Scan for the cell matching the given text and deliver its (X, Y) coordinate at center. 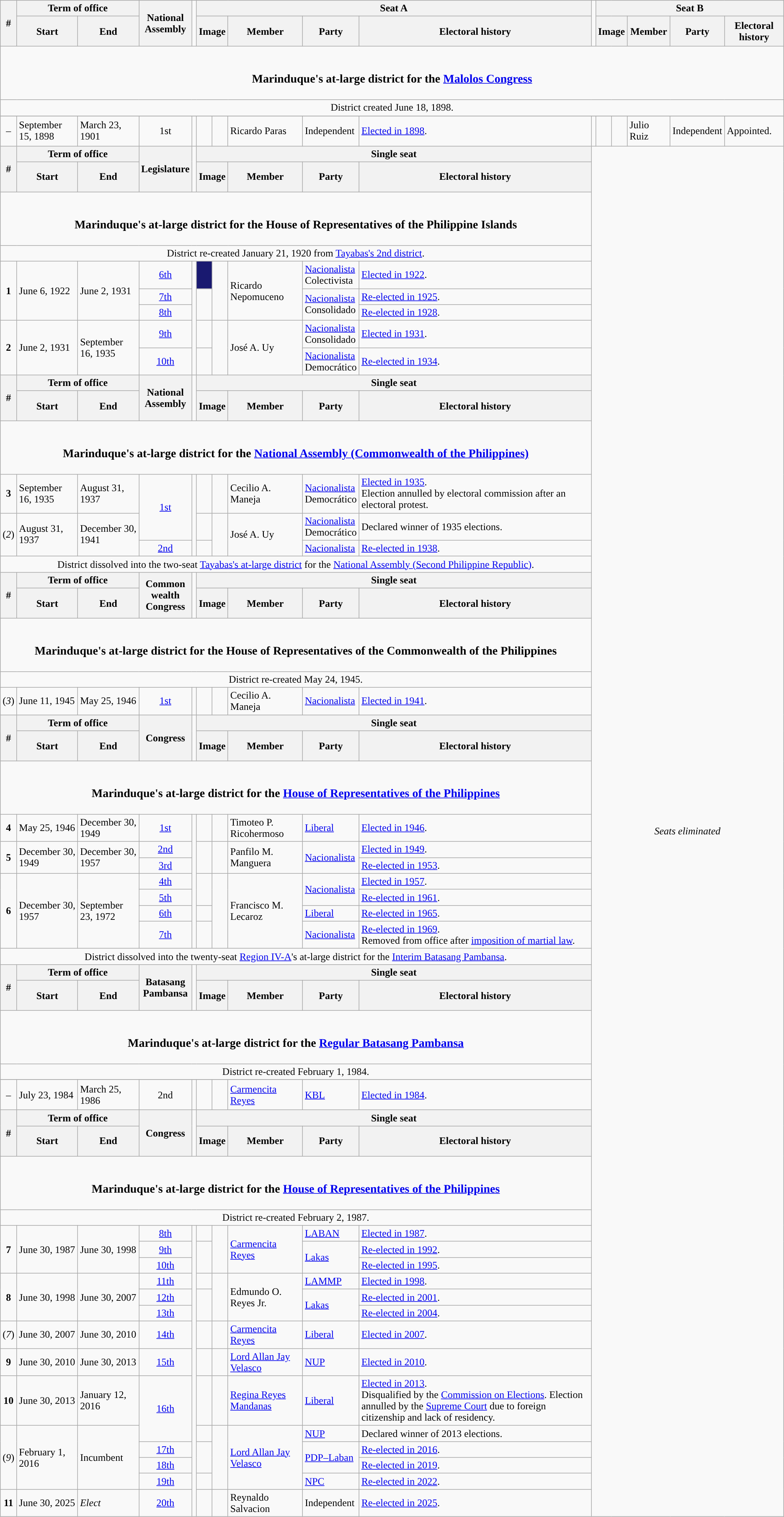
Marinduque's at-large district for the National Assembly (Commonwealth of the Philippines) (296, 448)
Seat A (394, 8)
Re-elected in 2001. (475, 1297)
Marinduque's at-large district for the House of Representatives of the Commonwealth of the Philippines (296, 645)
LABAN (331, 1233)
LAMMP (331, 1281)
Elected in 2010. (475, 1362)
Elected in 1922. (475, 275)
Ricardo Nepomuceno (265, 291)
March 23, 1901 (108, 131)
11th (166, 1281)
Appointed. (754, 131)
June 11, 1945 (47, 702)
District created June 18, 1898. (392, 108)
7 (8, 1249)
20th (166, 1503)
July 23, 1984 (47, 1095)
Re-elected in 1961. (475, 897)
Panfilo M. Manguera (265, 857)
Elected in 1935.Election annulled by electoral commission after an electoral protest. (475, 494)
Incumbent (108, 1457)
Elected in 1941. (475, 702)
September 23, 1972 (108, 911)
Elected in 2013.Disqualified by the Commission on Elections. Election annulled by the Supreme Court due to foreign citizenship and lack of residency. (475, 1401)
16th (166, 1409)
Re-elected in 2004. (475, 1313)
Marinduque's at-large district for the House of Representatives of the Philippine Islands (296, 219)
Elected in 1931. (475, 334)
December 30, 1941 (108, 535)
Francisco M. Lecaroz (265, 911)
Re-elected in 1969.Removed from office after imposition of martial law. (475, 935)
Re-elected in 2019. (475, 1465)
Re-elected in 1995. (475, 1265)
September 15, 1898 (47, 131)
1 (8, 291)
Elected in 1987. (475, 1233)
Elected in 1946. (475, 828)
Elected in 1957. (475, 881)
Re-elected in 1925. (475, 296)
Declared winner of 1935 elections. (475, 526)
District dissolved into the two-seat Tayabas's at-large district for the National Assembly (Second Philippine Republic). (296, 564)
PDP–Laban (331, 1457)
Re-elected in 2025. (475, 1503)
BatasangPambansa (166, 987)
Re-elected in 1965. (475, 913)
15th (166, 1362)
5th (166, 897)
Declared winner of 2013 elections. (475, 1434)
Reynaldo Salvacion (265, 1503)
Ricardo Paras (265, 131)
(2) (8, 535)
17th (166, 1450)
6 (8, 911)
12th (166, 1297)
14th (166, 1335)
2 (8, 348)
June 30, 1987 (47, 1249)
3rd (166, 865)
Marinduque's at-large district for the Malolos Congress (392, 73)
March 25, 1986 (108, 1095)
5 (8, 857)
(9) (8, 1457)
18th (166, 1465)
Re-elected in 2022. (475, 1481)
4th (166, 881)
KBL (331, 1095)
June 30, 2025 (47, 1503)
District dissolved into the twenty-seat Region IV-A's at-large district for the Interim Batasang Pambansa. (296, 956)
January 12, 2016 (108, 1401)
11 (8, 1503)
Elect (108, 1503)
NPC (331, 1481)
Elected in 1984. (475, 1095)
District re-created February 2, 1987. (296, 1217)
Elected in 1898. (475, 131)
10 (8, 1401)
Legislature (166, 169)
February 1, 2016 (47, 1457)
Re-elected in 1953. (475, 865)
CommonwealthCongress (166, 595)
Marinduque's at-large district for the Regular Batasang Pambansa (296, 1038)
19th (166, 1481)
District re-created May 24, 1945. (296, 680)
3 (8, 494)
District re-created February 1, 1984. (296, 1072)
Edmundo O. Reyes Jr. (265, 1297)
District re-created January 21, 1920 from Tayabas's 2nd district. (296, 253)
8 (8, 1297)
Elected in 1949. (475, 849)
Re-elected in 1934. (475, 361)
Regina Reyes Mandanas (265, 1401)
Re-elected in 1928. (475, 313)
Julio Ruiz (649, 131)
4 (8, 828)
Elected in 2007. (475, 1335)
NacionalistaColectivista (331, 275)
Elected in 1998. (475, 1281)
Re-elected in 2016. (475, 1450)
(3) (8, 702)
Re-elected in 1938. (475, 548)
June 6, 1922 (47, 291)
Seats eliminated (688, 831)
Re-elected in 1992. (475, 1249)
9 (8, 1362)
(7) (8, 1335)
Seat B (690, 8)
Timoteo P. Ricohermoso (265, 828)
13th (166, 1313)
